Determine the (X, Y) coordinate at the center of the cell enclosing the given text.  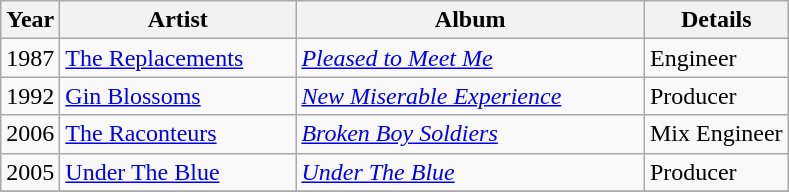
1992 (30, 96)
Album (470, 20)
2005 (30, 172)
Pleased to Meet Me (470, 58)
The Raconteurs (178, 134)
Artist (178, 20)
2006 (30, 134)
Details (716, 20)
Engineer (716, 58)
Gin Blossoms (178, 96)
The Replacements (178, 58)
1987 (30, 58)
Broken Boy Soldiers (470, 134)
New Miserable Experience (470, 96)
Year (30, 20)
Mix Engineer (716, 134)
